Find where the given text appears and provide that cell's center as [X, Y] coordinate. 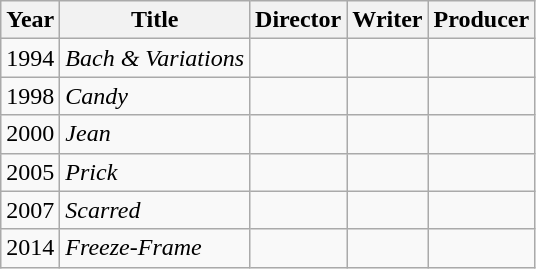
2014 [30, 248]
Year [30, 20]
Candy [155, 96]
Writer [388, 20]
Title [155, 20]
Scarred [155, 210]
Jean [155, 134]
2000 [30, 134]
Bach & Variations [155, 58]
Prick [155, 172]
Freeze-Frame [155, 248]
Director [298, 20]
Producer [482, 20]
1998 [30, 96]
2007 [30, 210]
1994 [30, 58]
2005 [30, 172]
